Find where the given text appears and provide that cell's center as (X, Y) coordinate. 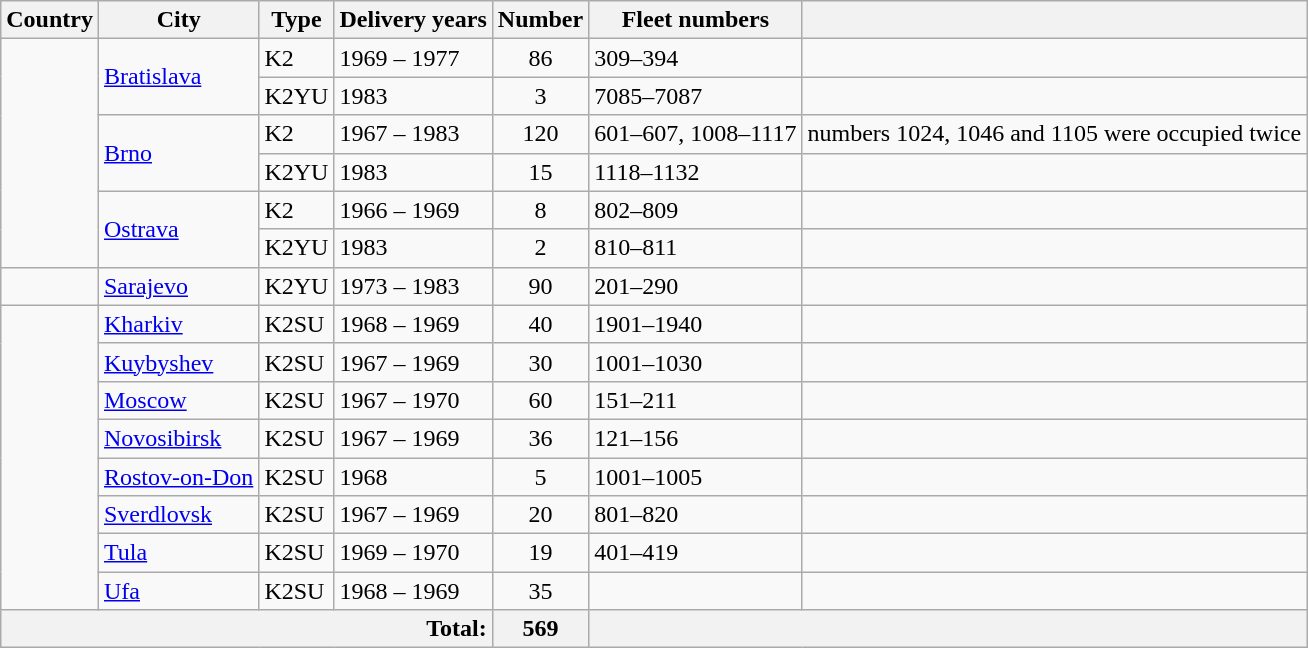
401–419 (696, 553)
810–811 (696, 248)
Total: (247, 629)
1969 – 1977 (413, 58)
569 (540, 629)
1969 – 1970 (413, 553)
numbers 1024, 1046 and 1105 were occupied twice (1054, 134)
7085–7087 (696, 96)
Kharkiv (178, 324)
Kuybyshev (178, 362)
30 (540, 362)
Rostov-on-Don (178, 477)
1118–1132 (696, 172)
1001–1030 (696, 362)
309–394 (696, 58)
601–607, 1008–1117 (696, 134)
20 (540, 515)
Ostrava (178, 229)
2 (540, 248)
Country (50, 20)
Type (296, 20)
City (178, 20)
801–820 (696, 515)
15 (540, 172)
1901–1940 (696, 324)
Brno (178, 153)
120 (540, 134)
36 (540, 438)
Ufa (178, 591)
Sverdlovsk (178, 515)
35 (540, 591)
86 (540, 58)
3 (540, 96)
19 (540, 553)
5 (540, 477)
Sarajevo (178, 286)
60 (540, 400)
201–290 (696, 286)
1973 – 1983 (413, 286)
Number (540, 20)
1001–1005 (696, 477)
40 (540, 324)
Delivery years (413, 20)
Novosibirsk (178, 438)
90 (540, 286)
121–156 (696, 438)
802–809 (696, 210)
1967 – 1970 (413, 400)
1966 – 1969 (413, 210)
1967 – 1983 (413, 134)
Fleet numbers (696, 20)
Bratislava (178, 77)
8 (540, 210)
151–211 (696, 400)
1968 (413, 477)
Tula (178, 553)
Moscow (178, 400)
